From the cell containing the given text, extract its center point as [x, y] coordinate. 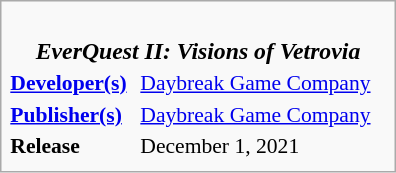
December 1, 2021 [263, 146]
Publisher(s) [72, 114]
Developer(s) [72, 83]
EverQuest II: Visions of Vetrovia [198, 38]
Release [72, 146]
